Scan for the cell matching the given text and deliver its [X, Y] coordinate at center. 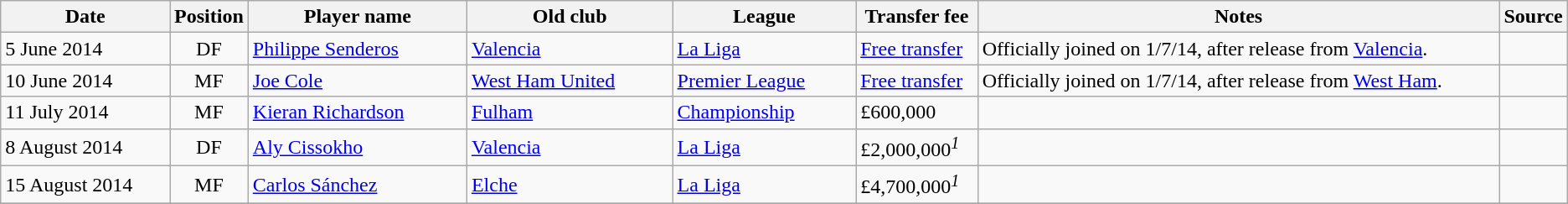
Premier League [764, 81]
Carlos Sánchez [357, 185]
Source [1533, 17]
£4,700,0001 [916, 185]
Championship [764, 112]
10 June 2014 [85, 81]
11 July 2014 [85, 112]
Elche [570, 185]
Philippe Senderos [357, 49]
Officially joined on 1/7/14, after release from Valencia. [1238, 49]
15 August 2014 [85, 185]
Aly Cissokho [357, 148]
Player name [357, 17]
Joe Cole [357, 81]
West Ham United [570, 81]
Fulham [570, 112]
£600,000 [916, 112]
5 June 2014 [85, 49]
£2,000,0001 [916, 148]
Officially joined on 1/7/14, after release from West Ham. [1238, 81]
8 August 2014 [85, 148]
League [764, 17]
Notes [1238, 17]
Old club [570, 17]
Position [209, 17]
Transfer fee [916, 17]
Date [85, 17]
Kieran Richardson [357, 112]
